For the text-containing cell, return its midpoint in (x, y) coordinate format. 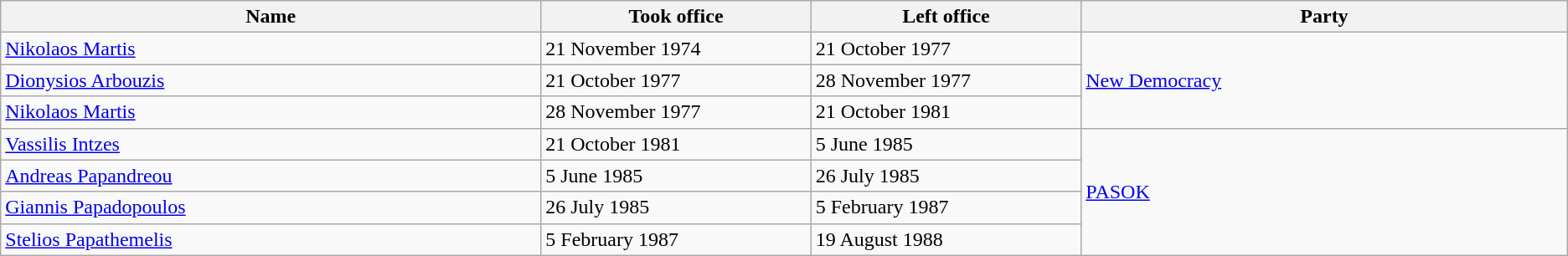
Left office (946, 17)
Party (1325, 17)
Andreas Papandreou (271, 176)
Giannis Papadopoulos (271, 207)
PASOK (1325, 192)
Name (271, 17)
Vassilis Intzes (271, 144)
19 August 1988 (946, 239)
Dionysios Arbouzis (271, 80)
21 November 1974 (676, 49)
New Democracy (1325, 80)
Took office (676, 17)
Stelios Papathemelis (271, 239)
